Capture the cell that displays the provided text and extract its (x, y) central coordinate. 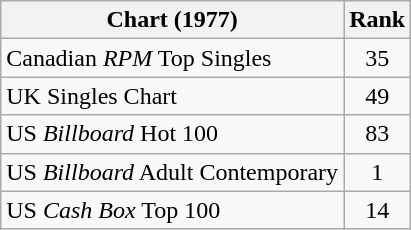
83 (378, 134)
Chart (1977) (172, 20)
1 (378, 172)
US Cash Box Top 100 (172, 210)
Rank (378, 20)
35 (378, 58)
14 (378, 210)
US Billboard Adult Contemporary (172, 172)
Canadian RPM Top Singles (172, 58)
49 (378, 96)
US Billboard Hot 100 (172, 134)
UK Singles Chart (172, 96)
